Determine the (x, y) coordinate at the center of the cell enclosing the given text.  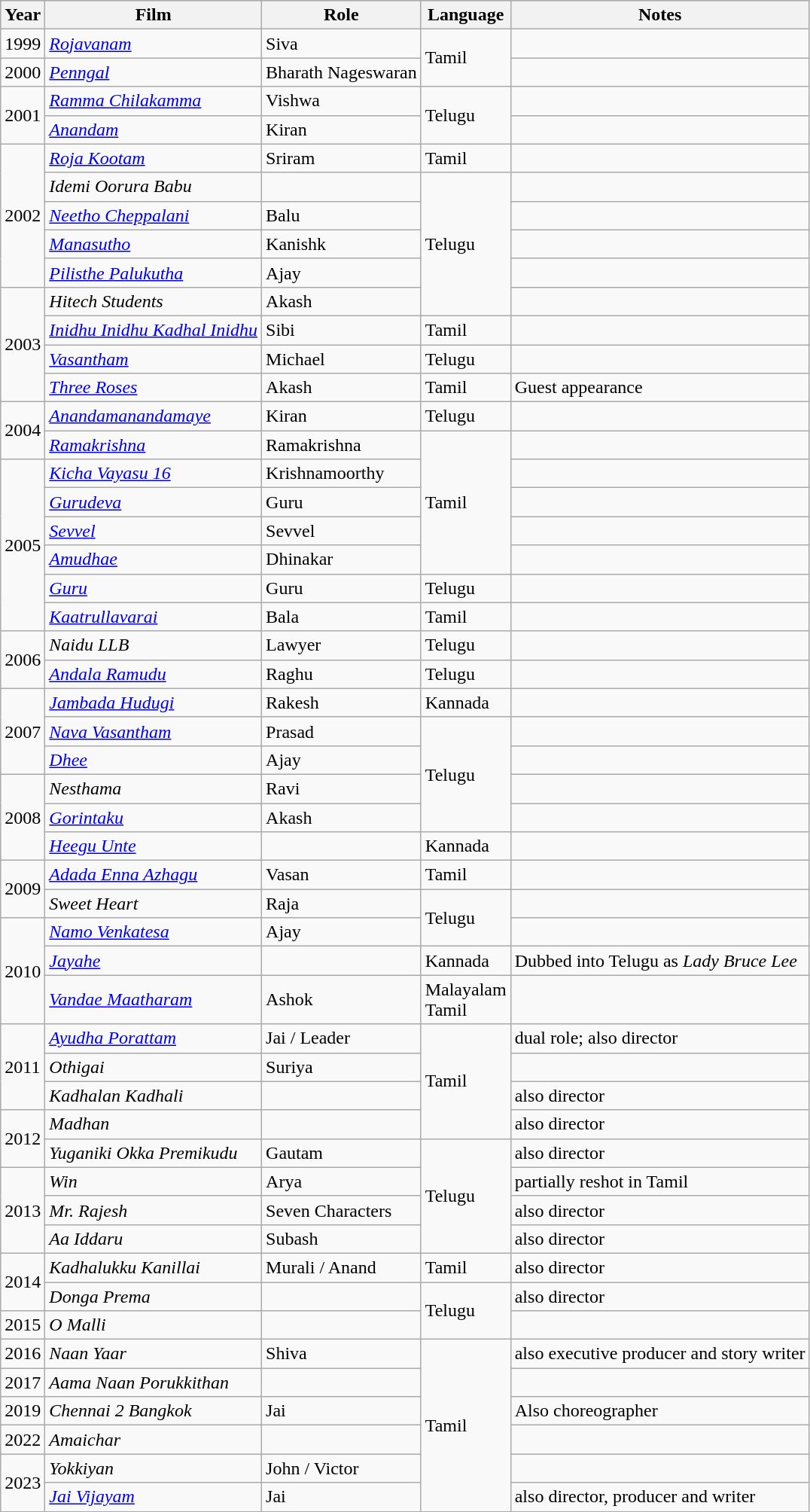
2009 (23, 889)
Hitech Students (154, 301)
also executive producer and story writer (659, 1354)
Suriya (342, 1067)
2012 (23, 1139)
Role (342, 15)
2013 (23, 1210)
Bala (342, 617)
Murali / Anand (342, 1267)
Arya (342, 1181)
Krishnamoorthy (342, 474)
Ashok (342, 1000)
Mr. Rajesh (154, 1210)
2001 (23, 115)
Vandae Maatharam (154, 1000)
2015 (23, 1325)
Vasan (342, 875)
Michael (342, 359)
Subash (342, 1239)
Jayahe (154, 961)
dual role; also director (659, 1038)
John / Victor (342, 1468)
Nesthama (154, 788)
Jambada Hudugi (154, 703)
2000 (23, 72)
Yokkiyan (154, 1468)
Idemi Oorura Babu (154, 187)
Madhan (154, 1124)
Rojavanam (154, 44)
Chennai 2 Bangkok (154, 1411)
2002 (23, 215)
Kanishk (342, 244)
2007 (23, 731)
Film (154, 15)
O Malli (154, 1325)
Nava Vasantham (154, 731)
2008 (23, 817)
Namo Venkatesa (154, 932)
2006 (23, 660)
Win (154, 1181)
Amudhae (154, 559)
also director, producer and writer (659, 1497)
Gurudeva (154, 502)
2016 (23, 1354)
Jai Vijayam (154, 1497)
Penngal (154, 72)
Adada Enna Azhagu (154, 875)
Heegu Unte (154, 846)
Lawyer (342, 645)
Dhinakar (342, 559)
2019 (23, 1411)
Anandamanandamaye (154, 416)
Guest appearance (659, 388)
Gorintaku (154, 817)
Kicha Vayasu 16 (154, 474)
Roja Kootam (154, 158)
Inidhu Inidhu Kadhal Inidhu (154, 330)
Vishwa (342, 101)
Yuganiki Okka Premikudu (154, 1153)
Three Roses (154, 388)
Seven Characters (342, 1210)
Dhee (154, 760)
Othigai (154, 1067)
Manasutho (154, 244)
2017 (23, 1382)
Kadhalan Kadhali (154, 1096)
Dubbed into Telugu as Lady Bruce Lee (659, 961)
Kaatrullavarai (154, 617)
Bharath Nageswaran (342, 72)
Anandam (154, 130)
Siva (342, 44)
Prasad (342, 731)
Raja (342, 904)
Aa Iddaru (154, 1239)
Sriram (342, 158)
Sweet Heart (154, 904)
Amaichar (154, 1440)
Also choreographer (659, 1411)
Sibi (342, 330)
2004 (23, 431)
Jai / Leader (342, 1038)
Kadhalukku Kanillai (154, 1267)
Naan Yaar (154, 1354)
Year (23, 15)
Language (465, 15)
Donga Prema (154, 1296)
Rakesh (342, 703)
Andala Ramudu (154, 674)
Malayalam Tamil (465, 1000)
Pilisthe Palukutha (154, 273)
2014 (23, 1282)
Shiva (342, 1354)
2023 (23, 1483)
2003 (23, 344)
Balu (342, 215)
Gautam (342, 1153)
Ramma Chilakamma (154, 101)
2011 (23, 1067)
Notes (659, 15)
2010 (23, 971)
Ravi (342, 788)
Naidu LLB (154, 645)
2022 (23, 1440)
Ayudha Porattam (154, 1038)
Aama Naan Porukkithan (154, 1382)
Vasantham (154, 359)
Raghu (342, 674)
1999 (23, 44)
Neetho Cheppalani (154, 215)
2005 (23, 545)
partially reshot in Tamil (659, 1181)
